Return (x, y) of the center of cell containing provided text 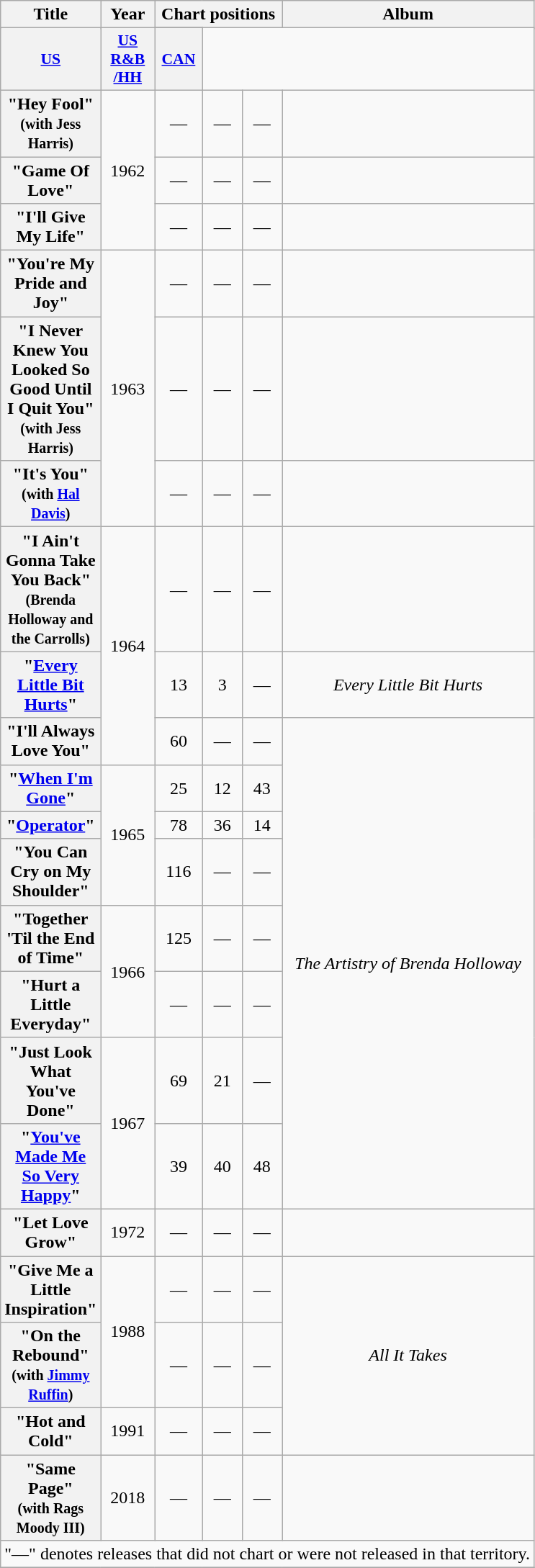
13 (179, 685)
1991 (128, 1431)
39 (179, 1166)
36 (222, 825)
"Hurt a Little Everyday" (50, 1004)
All It Takes (408, 1355)
"Game Of Love" (50, 180)
"Together 'Til the End of Time" (50, 938)
1972 (128, 1233)
3 (222, 685)
78 (179, 825)
60 (179, 742)
"You're My Pride and Joy" (50, 284)
"Same Page"(with Rags Moody III) (50, 1497)
"Hey Fool"(with Jess Harris) (50, 123)
40 (222, 1166)
"You Can Cry on My Shoulder" (50, 872)
"On the Rebound"(with Jimmy Ruffin) (50, 1365)
The Artistry of Brenda Holloway (408, 963)
"You've Made Me So Very Happy" (50, 1166)
USR&B/HH (128, 59)
125 (179, 938)
"I Ain't Gonna Take You Back"(Brenda Holloway and the Carrolls) (50, 589)
Chart positions (219, 14)
2018 (128, 1497)
"Let Love Grow" (50, 1233)
1963 (128, 389)
"—" denotes releases that did not chart or were not released in that territory. (268, 1554)
"Give Me a Little Inspiration" (50, 1289)
1988 (128, 1332)
"I Never Knew You Looked So Good Until I Quit You"(with Jess Harris) (50, 389)
Year (128, 14)
69 (179, 1080)
1964 (128, 646)
25 (179, 788)
116 (179, 872)
"It's You"(with Hal Davis) (50, 494)
Album (408, 14)
"Hot and Cold" (50, 1431)
CAN (179, 59)
1966 (128, 971)
1967 (128, 1123)
"Just Look What You've Done" (50, 1080)
"Every Little Bit Hurts" (50, 685)
12 (222, 788)
"When I'm Gone" (50, 788)
1962 (128, 170)
14 (262, 825)
"I'll Give My Life" (50, 227)
US (50, 59)
1965 (128, 835)
"I'll Always Love You" (50, 742)
48 (262, 1166)
21 (222, 1080)
Every Little Bit Hurts (408, 685)
Title (50, 14)
43 (262, 788)
"Operator" (50, 825)
